From the cell containing the given text, extract its center point as [X, Y] coordinate. 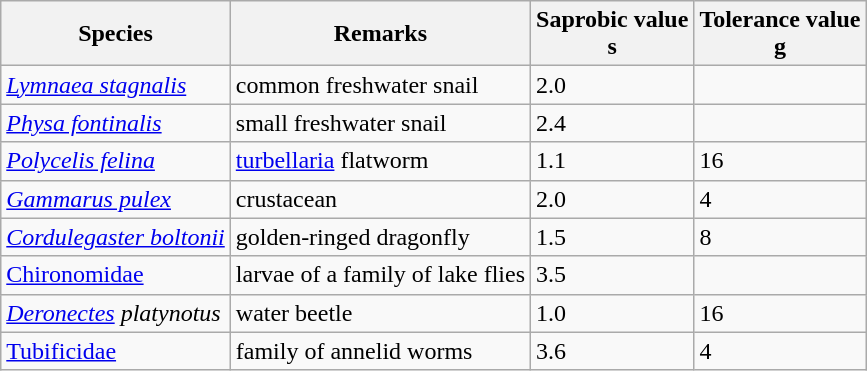
1.5 [612, 237]
small freshwater snail [380, 123]
Polycelis felina [116, 161]
1.0 [612, 313]
1.1 [612, 161]
Physa fontinalis [116, 123]
larvae of a family of lake flies [380, 275]
Chironomidae [116, 275]
turbellaria flatworm [380, 161]
Tolerance valueg [780, 34]
3.6 [612, 351]
family of annelid worms [380, 351]
golden-ringed dragonfly [380, 237]
Deronectes platynotus [116, 313]
Cordulegaster boltonii [116, 237]
Gammarus pulex [116, 199]
Saprobic values [612, 34]
2.4 [612, 123]
Remarks [380, 34]
crustacean [380, 199]
Lymnaea stagnalis [116, 85]
3.5 [612, 275]
8 [780, 237]
common freshwater snail [380, 85]
Tubificidae [116, 351]
Species [116, 34]
water beetle [380, 313]
